Return the [X, Y] coordinate for the center point of the cell that contains the specified text.  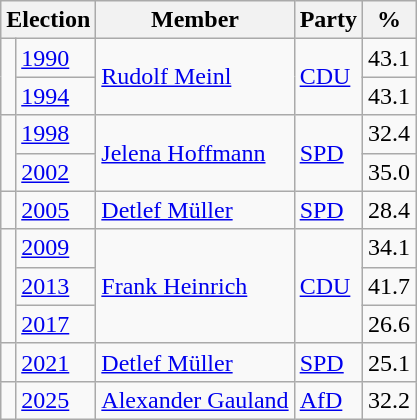
Rudolf Meinl [195, 77]
AfD [328, 400]
32.2 [390, 400]
2017 [56, 324]
2021 [56, 362]
2002 [56, 172]
28.4 [390, 210]
32.4 [390, 134]
2009 [56, 248]
Alexander Gauland [195, 400]
26.6 [390, 324]
35.0 [390, 172]
% [390, 20]
Election [48, 20]
Party [328, 20]
1990 [56, 58]
34.1 [390, 248]
41.7 [390, 286]
Member [195, 20]
Frank Heinrich [195, 286]
2013 [56, 286]
1998 [56, 134]
2005 [56, 210]
1994 [56, 96]
25.1 [390, 362]
2025 [56, 400]
Jelena Hoffmann [195, 153]
